For the text-containing cell, return its midpoint in [X, Y] coordinate format. 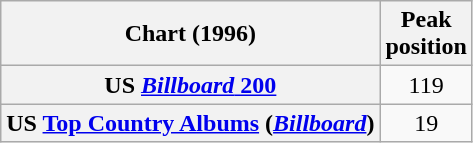
119 [426, 85]
US Billboard 200 [190, 85]
US Top Country Albums (Billboard) [190, 123]
19 [426, 123]
Peakposition [426, 34]
Chart (1996) [190, 34]
